Locate the cell with the specified text and output its [x, y] center coordinate. 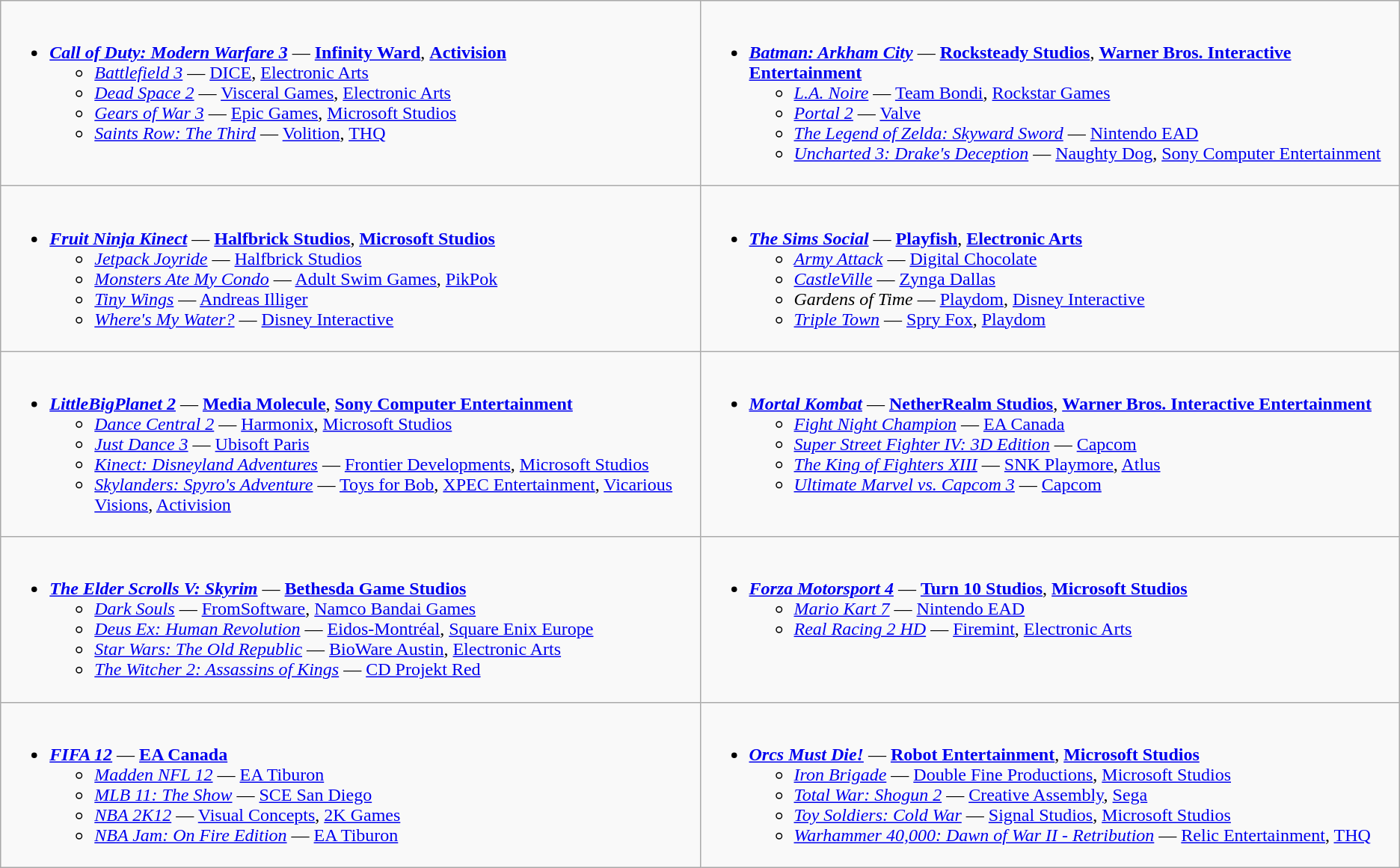
Forza Motorsport 4 — Turn 10 Studios, Microsoft StudiosMario Kart 7 — Nintendo EADReal Racing 2 HD — Firemint, Electronic Arts [1050, 619]
